From the cell containing the given text, extract its center point as (x, y) coordinate. 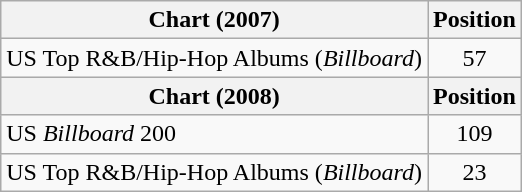
US Billboard 200 (214, 134)
Chart (2007) (214, 20)
Chart (2008) (214, 96)
57 (475, 58)
109 (475, 134)
23 (475, 172)
